Determine the (X, Y) coordinate at the center of the cell enclosing the given text.  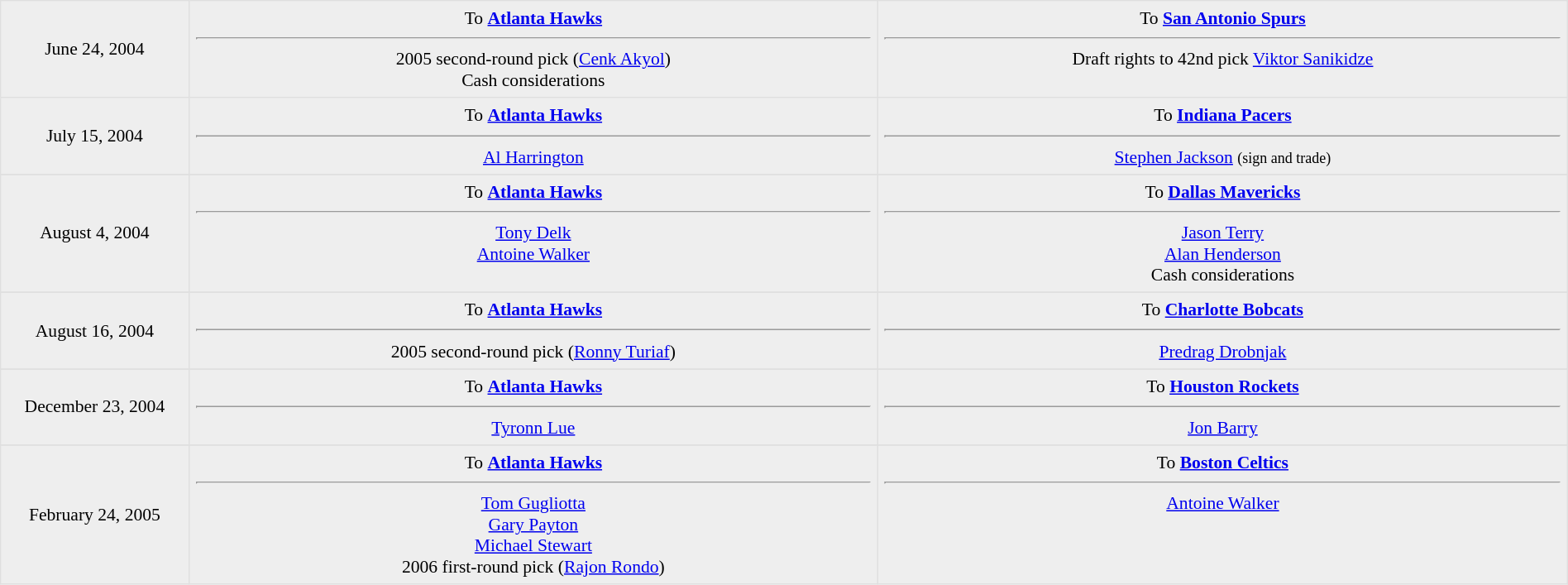
To Atlanta HawksTony DelkAntoine Walker (533, 233)
To Atlanta HawksAl Harrington (533, 136)
July 15, 2004 (94, 136)
To Atlanta Hawks2005 second-round pick (Cenk Akyol)Cash considerations (533, 50)
To Dallas MavericksJason TerryAlan HendersonCash considerations (1223, 233)
To Atlanta Hawks2005 second-round pick (Ronny Turiaf) (533, 330)
June 24, 2004 (94, 50)
To Indiana PacersStephen Jackson (sign and trade) (1223, 136)
To Charlotte BobcatsPredrag Drobnjak (1223, 330)
August 4, 2004 (94, 233)
February 24, 2005 (94, 515)
To Boston CelticsAntoine Walker (1223, 515)
To Atlanta HawksTom GugliottaGary PaytonMichael Stewart2006 first-round pick (Rajon Rondo) (533, 515)
To Houston RocketsJon Barry (1223, 407)
To San Antonio SpursDraft rights to 42nd pick Viktor Sanikidze (1223, 50)
To Atlanta HawksTyronn Lue (533, 407)
December 23, 2004 (94, 407)
August 16, 2004 (94, 330)
